Locate the cell with the specified text and output its (x, y) center coordinate. 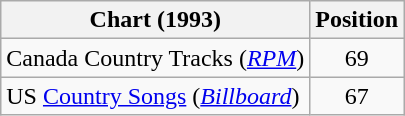
Chart (1993) (156, 20)
Position (357, 20)
67 (357, 96)
69 (357, 58)
US Country Songs (Billboard) (156, 96)
Canada Country Tracks (RPM) (156, 58)
